Identify which cell holds the provided text, then report its (X, Y) central coordinate. 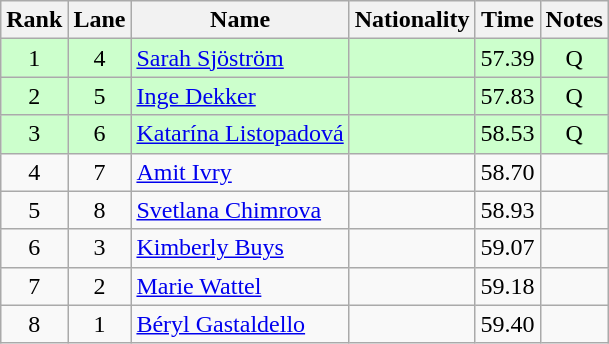
Name (240, 20)
Time (508, 20)
Amit Ivry (240, 172)
Béryl Gastaldello (240, 324)
Svetlana Chimrova (240, 210)
58.53 (508, 134)
59.40 (508, 324)
Sarah Sjöström (240, 58)
Lane (100, 20)
Nationality (412, 20)
57.39 (508, 58)
Kimberly Buys (240, 248)
Marie Wattel (240, 286)
59.07 (508, 248)
57.83 (508, 96)
58.93 (508, 210)
Notes (574, 20)
58.70 (508, 172)
59.18 (508, 286)
Inge Dekker (240, 96)
Rank (34, 20)
Katarína Listopadová (240, 134)
